Return the (x, y) coordinate for the center point of the cell that contains the specified text.  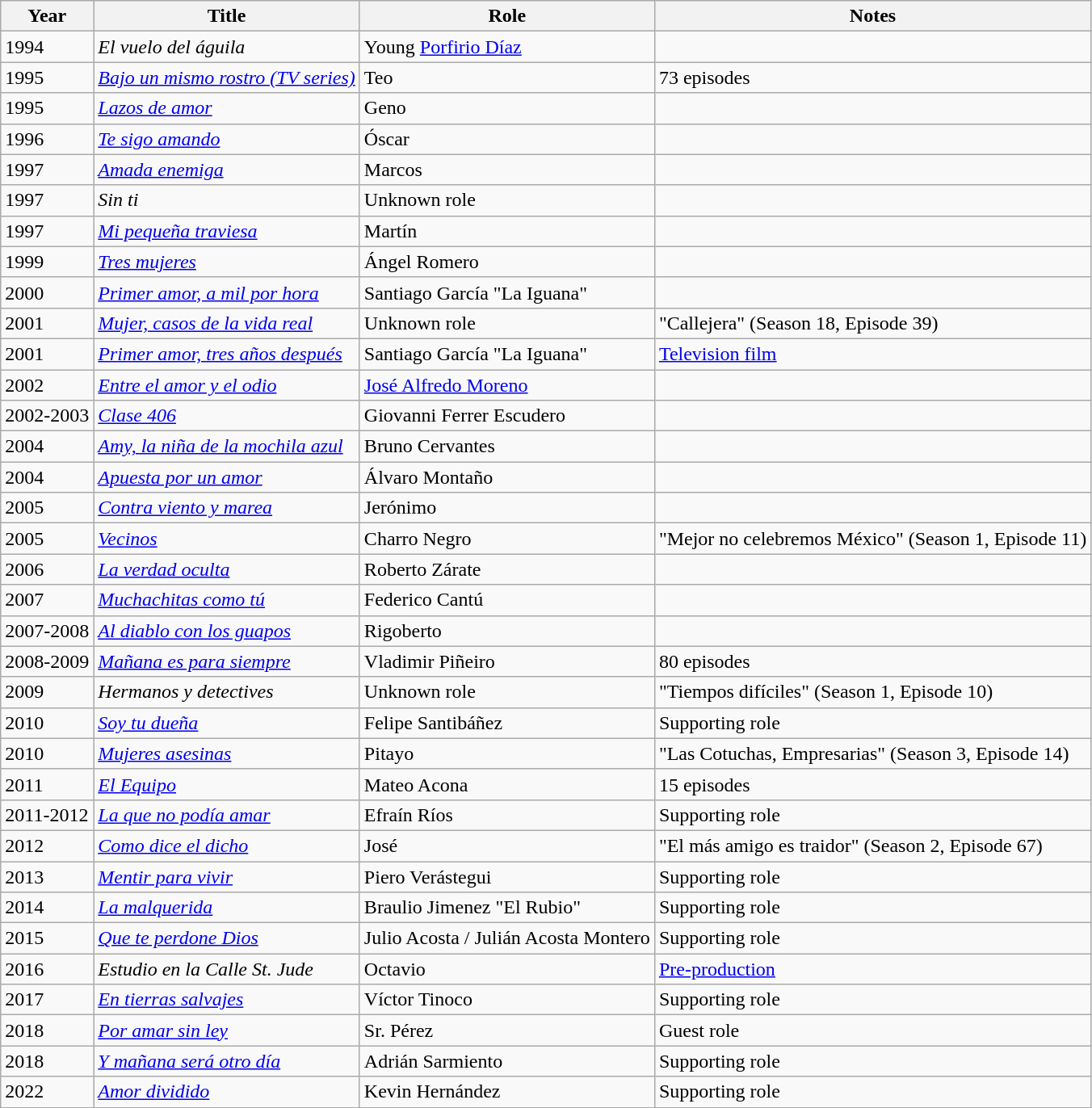
"Mejor no celebremos México" (Season 1, Episode 11) (872, 539)
Pitayo (507, 753)
1996 (47, 139)
1999 (47, 262)
Efraín Ríos (507, 815)
Mujeres asesinas (227, 753)
Amy, la niña de la mochila azul (227, 447)
2002 (47, 385)
2013 (47, 876)
Charro Negro (507, 539)
80 episodes (872, 661)
Teo (507, 78)
Rigoberto (507, 631)
"Las Cotuchas, Empresarias" (Season 3, Episode 14) (872, 753)
Por amar sin ley (227, 1030)
Apuesta por un amor (227, 477)
Amor dividido (227, 1092)
Television film (872, 354)
Octavio (507, 969)
Estudio en la Calle St. Jude (227, 969)
"Callejera" (Season 18, Episode 39) (872, 323)
Julio Acosta / Julián Acosta Montero (507, 938)
Sin ti (227, 200)
Role (507, 16)
2009 (47, 692)
Jerónimo (507, 508)
La malquerida (227, 908)
Vladimir Piñeiro (507, 661)
José (507, 846)
Mi pequeña traviesa (227, 231)
Lazos de amor (227, 108)
El vuelo del águila (227, 47)
2007 (47, 600)
Soy tu dueña (227, 723)
"El más amigo es traidor" (Season 2, Episode 67) (872, 846)
Marcos (507, 170)
Hermanos y detectives (227, 692)
Víctor Tinoco (507, 1000)
2017 (47, 1000)
Mentir para vivir (227, 876)
José Alfredo Moreno (507, 385)
2015 (47, 938)
Giovanni Ferrer Escudero (507, 416)
Clase 406 (227, 416)
Álvaro Montaño (507, 477)
2011-2012 (47, 815)
"Tiempos difíciles" (Season 1, Episode 10) (872, 692)
Te sigo amando (227, 139)
Bruno Cervantes (507, 447)
Y mañana será otro día (227, 1061)
La que no podía amar (227, 815)
2014 (47, 908)
Geno (507, 108)
1994 (47, 47)
15 episodes (872, 784)
2011 (47, 784)
En tierras salvajes (227, 1000)
Óscar (507, 139)
Como dice el dicho (227, 846)
Adrián Sarmiento (507, 1061)
Mañana es para siempre (227, 661)
Ángel Romero (507, 262)
Guest role (872, 1030)
Federico Cantú (507, 600)
Muchachitas como tú (227, 600)
2007-2008 (47, 631)
Que te perdone Dios (227, 938)
2012 (47, 846)
Primer amor, a mil por hora (227, 292)
2002-2003 (47, 416)
Vecinos (227, 539)
2006 (47, 569)
Amada enemiga (227, 170)
2008-2009 (47, 661)
Tres mujeres (227, 262)
Piero Verástegui (507, 876)
Roberto Zárate (507, 569)
2022 (47, 1092)
Entre el amor y el odio (227, 385)
Sr. Pérez (507, 1030)
Notes (872, 16)
Mateo Acona (507, 784)
Martín (507, 231)
Mujer, casos de la vida real (227, 323)
Primer amor, tres años después (227, 354)
Contra viento y marea (227, 508)
Al diablo con los guapos (227, 631)
Pre-production (872, 969)
Felipe Santibáñez (507, 723)
73 episodes (872, 78)
2000 (47, 292)
2016 (47, 969)
Kevin Hernández (507, 1092)
Young Porfirio Díaz (507, 47)
Year (47, 16)
Bajo un mismo rostro (TV series) (227, 78)
La verdad oculta (227, 569)
Title (227, 16)
El Equipo (227, 784)
Braulio Jimenez "El Rubio" (507, 908)
